Scan for the cell matching the given text and deliver its [x, y] coordinate at center. 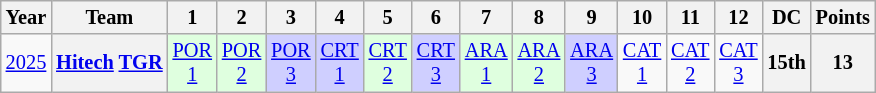
9 [592, 17]
15th [787, 63]
Year [26, 17]
12 [738, 17]
CAT1 [642, 63]
10 [642, 17]
13 [843, 63]
4 [340, 17]
POR2 [242, 63]
ARA2 [540, 63]
CRT1 [340, 63]
1 [192, 17]
5 [388, 17]
2 [242, 17]
CRT3 [436, 63]
CAT2 [690, 63]
3 [290, 17]
Team [109, 17]
11 [690, 17]
Hitech TGR [109, 63]
POR3 [290, 63]
CRT2 [388, 63]
CAT3 [738, 63]
7 [486, 17]
ARA1 [486, 63]
POR1 [192, 63]
8 [540, 17]
6 [436, 17]
DC [787, 17]
Points [843, 17]
ARA3 [592, 63]
2025 [26, 63]
